Determine the [X, Y] coordinate at the center of the cell enclosing the given text.  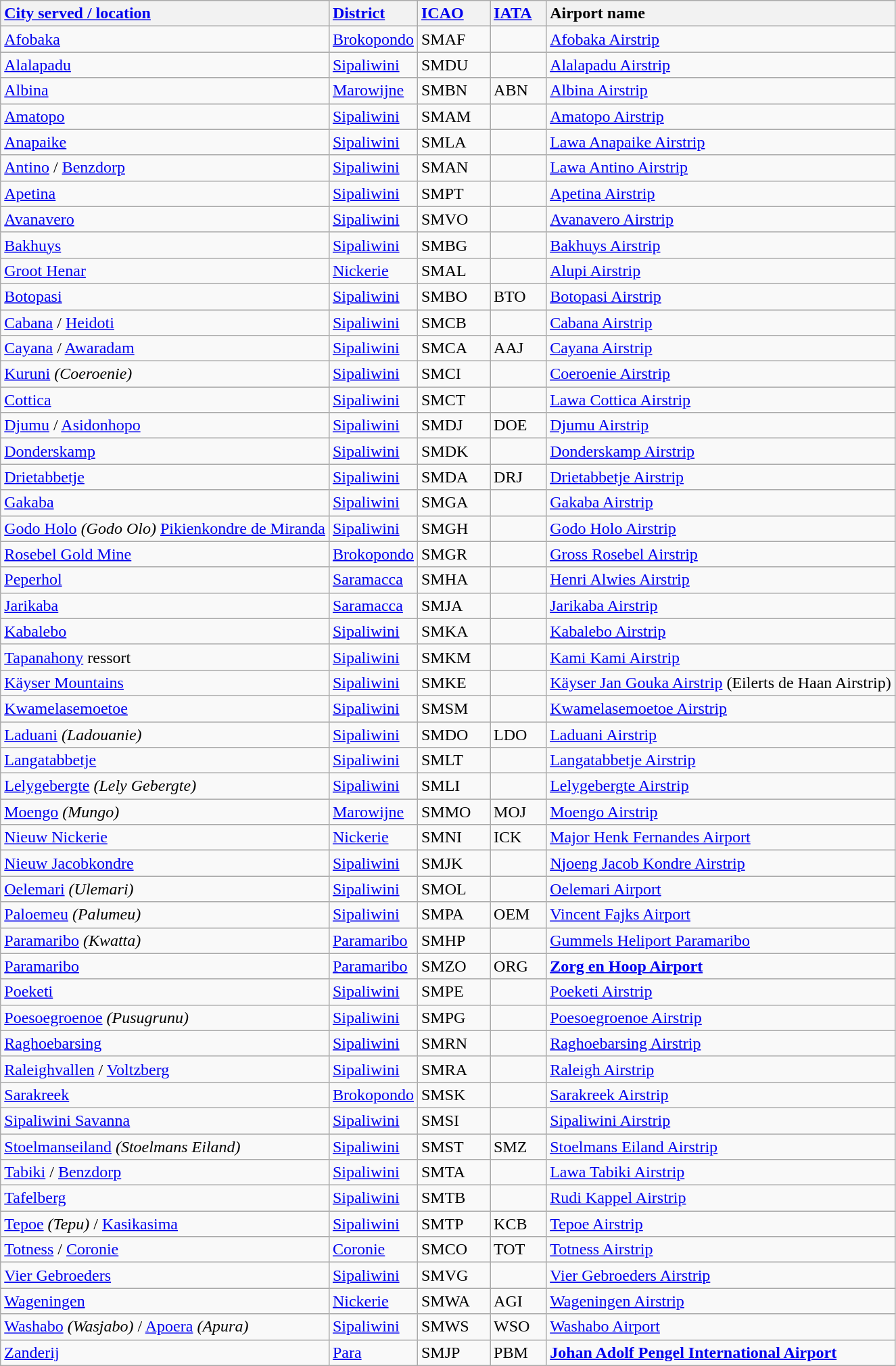
Lelygebergte (Lely Gebergte) [165, 786]
SMBN [453, 91]
SMST [453, 1147]
SMBG [453, 245]
Sipaliwini Savanna [165, 1120]
TOT [518, 1250]
Drietabbetje [165, 477]
Djumu Airstrip [721, 426]
Gummels Heliport Paramaribo [721, 940]
AGI [518, 1301]
SMAN [453, 168]
SMHP [453, 940]
BTO [518, 296]
Totness / Coronie [165, 1250]
Käyser Mountains [165, 683]
Lelygebergte Airstrip [721, 786]
ICK [518, 838]
Zanderij [165, 1352]
SMDA [453, 477]
Wageningen Airstrip [721, 1301]
SMBO [453, 296]
SMVG [453, 1275]
Afobaka Airstrip [721, 39]
Avanavero [165, 219]
SMJK [453, 863]
Drietabbetje Airstrip [721, 477]
Laduani Airstrip [721, 734]
SMLT [453, 760]
AAJ [518, 348]
Bakhuys Airstrip [721, 245]
Lawa Tabiki Airstrip [721, 1173]
Henri Alwies Airstrip [721, 580]
Poesoegroenoe (Pusugrunu) [165, 1018]
Jarikaba Airstrip [721, 606]
Käyser Jan Gouka Airstrip (Eilerts de Haan Airstrip) [721, 683]
Gakaba [165, 503]
Cayana / Awaradam [165, 348]
Vier Gebroeders [165, 1275]
Totness Airstrip [721, 1250]
Stoelmans Eiland Airstrip [721, 1147]
SMZ [518, 1147]
SMVO [453, 219]
Albina [165, 91]
SMPE [453, 992]
SMAL [453, 271]
Alalapadu [165, 65]
SMTP [453, 1224]
PBM [518, 1352]
LDO [518, 734]
Tapanahony ressort [165, 657]
Alupi Airstrip [721, 271]
SMSM [453, 708]
Moengo (Mungo) [165, 812]
SMKM [453, 657]
SMCI [453, 374]
SMKE [453, 683]
Oelemari Airport [721, 889]
Lawa Antino Airstrip [721, 168]
Vincent Fajks Airport [721, 915]
Sarakreek Airstrip [721, 1095]
SMGH [453, 528]
Moengo Airstrip [721, 812]
Nieuw Jacobkondre [165, 863]
SMDO [453, 734]
Washabo Airport [721, 1327]
SMSK [453, 1095]
SMCO [453, 1250]
SMCT [453, 400]
Gross Rosebel Airstrip [721, 554]
Botopasi Airstrip [721, 296]
Groot Henar [165, 271]
Sarakreek [165, 1095]
SMDJ [453, 426]
KCB [518, 1224]
Poeketi Airstrip [721, 992]
SMLA [453, 142]
SMJP [453, 1352]
Amatopo [165, 116]
Anapaike [165, 142]
SMCA [453, 348]
Antino / Benzdorp [165, 168]
SMGR [453, 554]
Zorg en Hoop Airport [721, 966]
DRJ [518, 477]
Sipaliwini Airstrip [721, 1120]
Apetina Airstrip [721, 193]
SMOL [453, 889]
Kami Kami Airstrip [721, 657]
Kwamelasemoetoe Airstrip [721, 708]
Rudi Kappel Airstrip [721, 1198]
Amatopo Airstrip [721, 116]
SMTA [453, 1173]
SMZO [453, 966]
Avanavero Airstrip [721, 219]
Tepoe Airstrip [721, 1224]
ABN [518, 91]
Cabana / Heidoti [165, 323]
Kabalebo [165, 631]
Tafelberg [165, 1198]
Kabalebo Airstrip [721, 631]
Djumu / Asidonhopo [165, 426]
District [373, 14]
SMDU [453, 65]
Poesoegroenoe Airstrip [721, 1018]
SMPG [453, 1018]
Alalapadu Airstrip [721, 65]
Lawa Anapaike Airstrip [721, 142]
SMNI [453, 838]
Godo Holo (Godo Olo) Pikienkondre de Miranda [165, 528]
Godo Holo Airstrip [721, 528]
WSO [518, 1327]
SMGA [453, 503]
SMPT [453, 193]
Cayana Airstrip [721, 348]
Poeketi [165, 992]
Kuruni (Coeroenie) [165, 374]
SMRN [453, 1043]
SMTB [453, 1198]
Coeroenie Airstrip [721, 374]
Major Henk Fernandes Airport [721, 838]
Airport name [721, 14]
Botopasi [165, 296]
SMKA [453, 631]
Jarikaba [165, 606]
SMDK [453, 451]
Rosebel Gold Mine [165, 554]
ICAO [453, 14]
Washabo (Wasjabo) / Apoera (Apura) [165, 1327]
Oelemari (Ulemari) [165, 889]
SMSI [453, 1120]
SMCB [453, 323]
Peperhol [165, 580]
Gakaba Airstrip [721, 503]
Kwamelasemoetoe [165, 708]
Raghoebarsing [165, 1043]
SMAF [453, 39]
Njoeng Jacob Kondre Airstrip [721, 863]
Langatabbetje [165, 760]
Bakhuys [165, 245]
Paramaribo (Kwatta) [165, 940]
IATA [518, 14]
MOJ [518, 812]
Stoelmanseiland (Stoelmans Eiland) [165, 1147]
SMRA [453, 1069]
Albina Airstrip [721, 91]
SMPA [453, 915]
Wageningen [165, 1301]
Nieuw Nickerie [165, 838]
ORG [518, 966]
SMMO [453, 812]
Langatabbetje Airstrip [721, 760]
Lawa Cottica Airstrip [721, 400]
Donderskamp [165, 451]
OEM [518, 915]
Apetina [165, 193]
SMWA [453, 1301]
SMJA [453, 606]
Cottica [165, 400]
Tabiki / Benzdorp [165, 1173]
Paloemeu (Palumeu) [165, 915]
Coronie [373, 1250]
Para [373, 1352]
Raleigh Airstrip [721, 1069]
Cabana Airstrip [721, 323]
Tepoe (Tepu) / Kasikasima [165, 1224]
SMAM [453, 116]
SMHA [453, 580]
Donderskamp Airstrip [721, 451]
Raghoebarsing Airstrip [721, 1043]
Vier Gebroeders Airstrip [721, 1275]
Raleighvallen / Voltzberg [165, 1069]
City served / location [165, 14]
DOE [518, 426]
Johan Adolf Pengel International Airport [721, 1352]
Laduani (Ladouanie) [165, 734]
SMLI [453, 786]
Afobaka [165, 39]
SMWS [453, 1327]
